Extract the [X, Y] coordinate from the center of the cell holding the provided text.  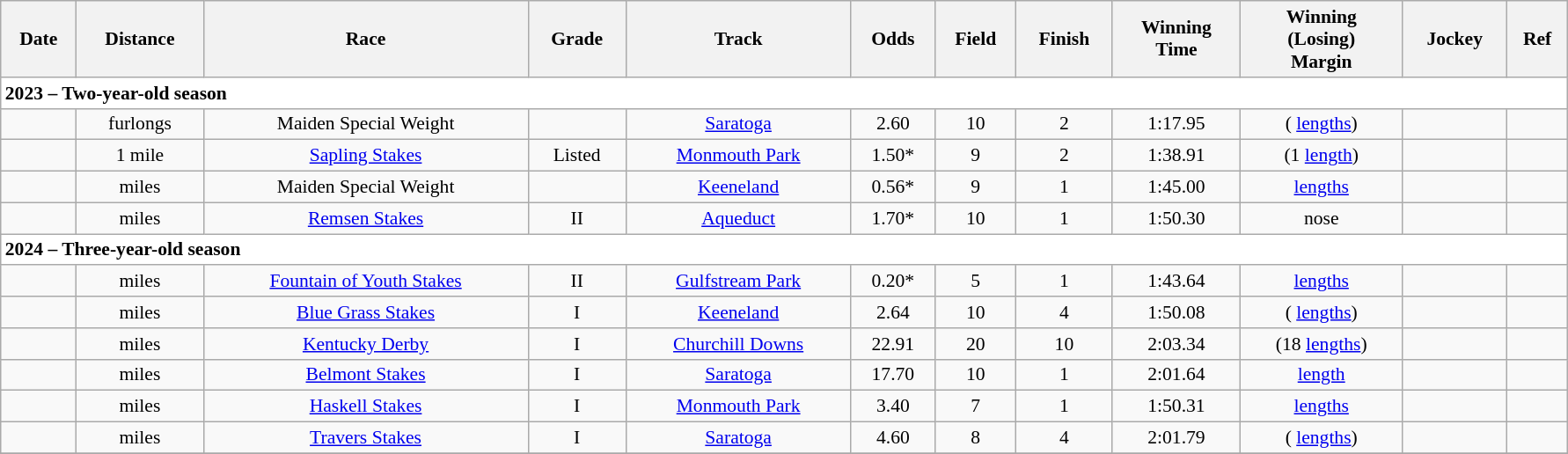
1:45.00 [1176, 187]
1:50.30 [1176, 218]
Field [976, 39]
Race [366, 39]
Track [738, 39]
Churchill Downs [738, 344]
22.91 [893, 344]
Remsen Stakes [366, 218]
Jockey [1455, 39]
8 [976, 438]
Haskell Stakes [366, 406]
Odds [893, 39]
furlongs [140, 124]
7 [976, 406]
1 mile [140, 156]
Sapling Stakes [366, 156]
17.70 [893, 375]
0.20* [893, 282]
Ref [1538, 39]
2:03.34 [1176, 344]
Listed [577, 156]
1.70* [893, 218]
(1 length) [1322, 156]
Date [39, 39]
1:38.91 [1176, 156]
1:50.31 [1176, 406]
2024 – Three-year-old season [785, 250]
(18 lengths) [1322, 344]
2:01.64 [1176, 375]
Aqueduct [738, 218]
4.60 [893, 438]
5 [976, 282]
Distance [140, 39]
0.56* [893, 187]
length [1322, 375]
20 [976, 344]
2:01.79 [1176, 438]
Kentucky Derby [366, 344]
nose [1322, 218]
1:17.95 [1176, 124]
1:50.08 [1176, 312]
Belmont Stakes [366, 375]
1:43.64 [1176, 282]
Fountain of Youth Stakes [366, 282]
Blue Grass Stakes [366, 312]
2.64 [893, 312]
WinningTime [1176, 39]
2023 – Two-year-old season [785, 93]
3.40 [893, 406]
Travers Stakes [366, 438]
Finish [1065, 39]
2.60 [893, 124]
Gulfstream Park [738, 282]
Winning(Losing)Margin [1322, 39]
Grade [577, 39]
1.50* [893, 156]
